Detect which cell encompasses the target text, then output its [X, Y] center coordinate. 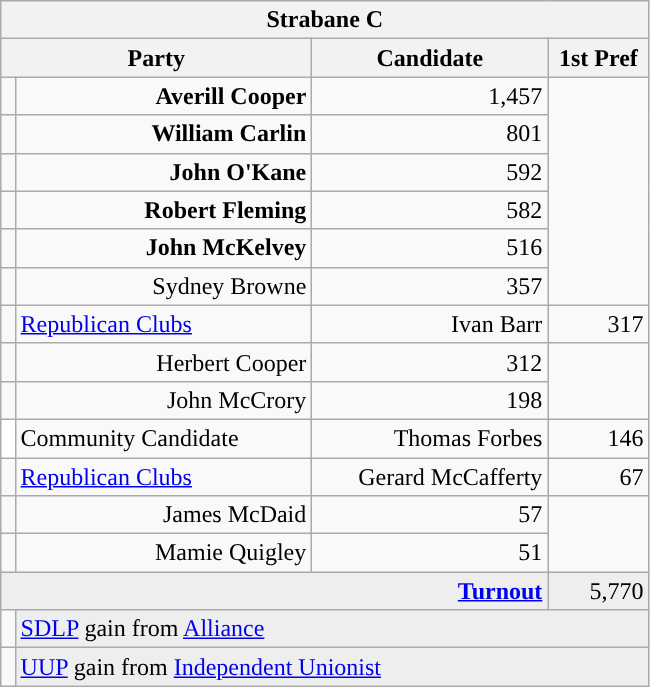
Robert Fleming [164, 210]
51 [430, 553]
Strabane C [325, 20]
Community Candidate [164, 438]
Herbert Cooper [164, 362]
John O'Kane [164, 172]
John McCrory [164, 400]
Ivan Barr [430, 324]
James McDaid [164, 515]
Gerard McCafferty [430, 477]
Thomas Forbes [430, 438]
582 [430, 210]
801 [430, 134]
Averill Cooper [164, 96]
Candidate [430, 58]
67 [598, 477]
317 [598, 324]
John McKelvey [164, 248]
Mamie Quigley [164, 553]
William Carlin [164, 134]
146 [598, 438]
198 [430, 400]
1st Pref [598, 58]
312 [430, 362]
516 [430, 248]
357 [430, 286]
1,457 [430, 96]
Turnout [274, 591]
SDLP gain from Alliance [332, 629]
Sydney Browne [164, 286]
5,770 [598, 591]
57 [430, 515]
592 [430, 172]
Party [156, 58]
UUP gain from Independent Unionist [332, 667]
